Output the [X, Y] coordinate of the center of the cell containing the given text.  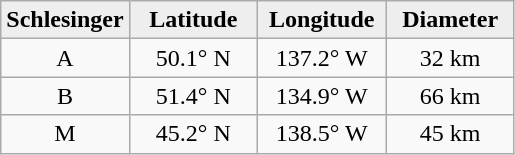
A [65, 58]
50.1° N [193, 58]
Schlesinger [65, 20]
Diameter [450, 20]
Longitude [322, 20]
66 km [450, 96]
Latitude [193, 20]
51.4° N [193, 96]
M [65, 134]
138.5° W [322, 134]
134.9° W [322, 96]
32 km [450, 58]
B [65, 96]
137.2° W [322, 58]
45.2° N [193, 134]
45 km [450, 134]
